Provide the (x, y) coordinate of the cell's center where the given text is located.  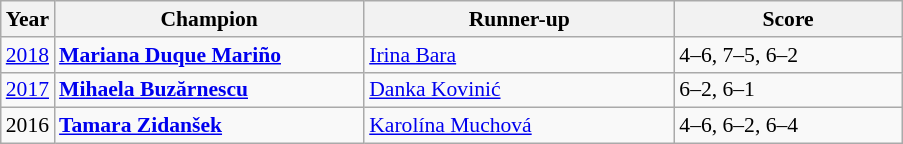
4–6, 6–2, 6–4 (788, 126)
Karolína Muchová (519, 126)
Irina Bara (519, 55)
2017 (28, 90)
6–2, 6–1 (788, 90)
Danka Kovinić (519, 90)
Score (788, 19)
Year (28, 19)
2018 (28, 55)
Tamara Zidanšek (209, 126)
Champion (209, 19)
Runner-up (519, 19)
Mariana Duque Mariño (209, 55)
2016 (28, 126)
4–6, 7–5, 6–2 (788, 55)
Mihaela Buzărnescu (209, 90)
